Output the (X, Y) coordinate of the center of the cell containing the given text.  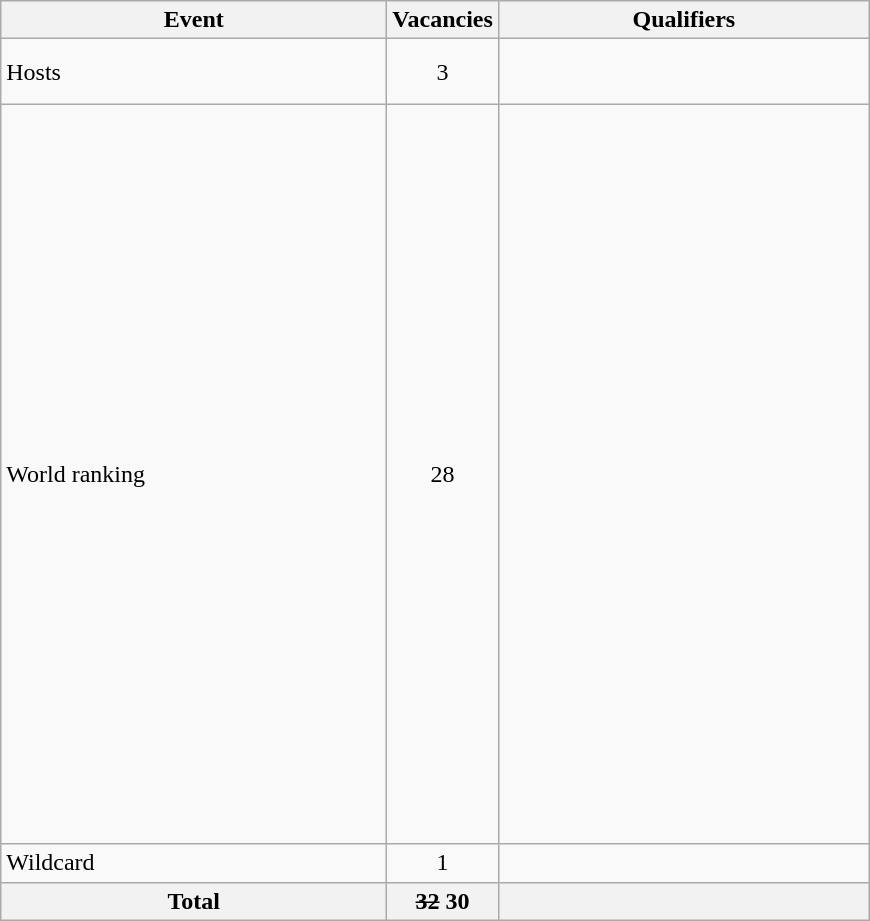
Wildcard (194, 863)
1 (443, 863)
Event (194, 20)
Qualifiers (684, 20)
28 (443, 474)
Hosts (194, 72)
3 (443, 72)
Vacancies (443, 20)
32 30 (443, 901)
Total (194, 901)
World ranking (194, 474)
